Find where the given text appears and provide that cell's center as (X, Y) coordinate. 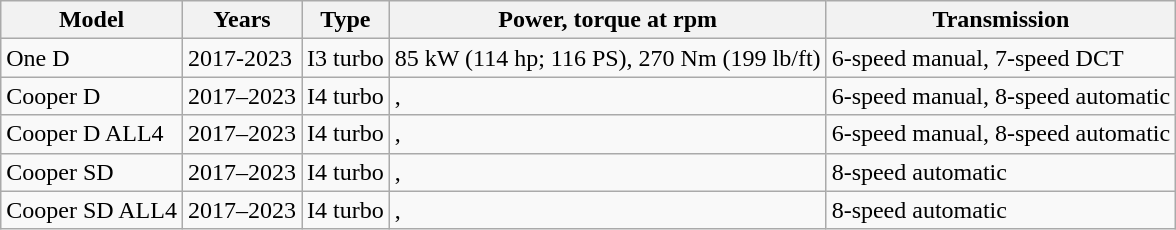
85 kW (114 hp; 116 PS), 270 Nm (199 lb/ft) (608, 58)
Power, torque at rpm (608, 20)
Type (346, 20)
One D (92, 58)
Cooper D (92, 96)
Years (242, 20)
Cooper D ALL4 (92, 134)
Transmission (1001, 20)
Model (92, 20)
I3 turbo (346, 58)
6-speed manual, 7-speed DCT (1001, 58)
Cooper SD (92, 172)
Cooper SD ALL4 (92, 210)
2017-2023 (242, 58)
